Identify which cell holds the provided text, then report its [X, Y] central coordinate. 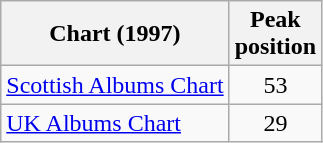
29 [275, 123]
53 [275, 85]
UK Albums Chart [115, 123]
Peakposition [275, 34]
Scottish Albums Chart [115, 85]
Chart (1997) [115, 34]
